Pinpoint the cell where the given text exists, returning its (x, y) midpoint coordinate. 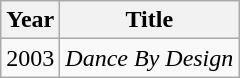
Year (30, 20)
Dance By Design (150, 58)
Title (150, 20)
2003 (30, 58)
